For the text-containing cell, return its midpoint in [x, y] coordinate format. 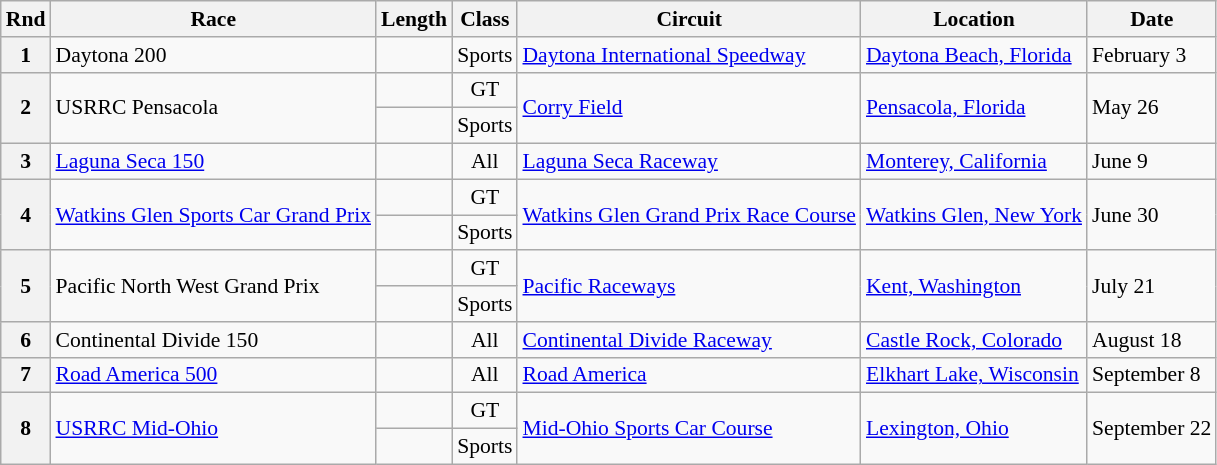
Corry Field [689, 108]
Daytona International Speedway [689, 55]
Pacific North West Grand Prix [213, 286]
1 [26, 55]
August 18 [1152, 340]
Road America 500 [213, 375]
USRRC Pensacola [213, 108]
4 [26, 214]
Class [484, 19]
Circuit [689, 19]
USRRC Mid-Ohio [213, 428]
Castle Rock, Colorado [974, 340]
February 3 [1152, 55]
Continental Divide Raceway [689, 340]
7 [26, 375]
Date [1152, 19]
Kent, Washington [974, 286]
Daytona 200 [213, 55]
July 21 [1152, 286]
8 [26, 428]
September 22 [1152, 428]
Elkhart Lake, Wisconsin [974, 375]
Rnd [26, 19]
Mid-Ohio Sports Car Course [689, 428]
Laguna Seca 150 [213, 162]
3 [26, 162]
Pacific Raceways [689, 286]
Road America [689, 375]
May 26 [1152, 108]
Daytona Beach, Florida [974, 55]
Watkins Glen Sports Car Grand Prix [213, 214]
June 30 [1152, 214]
6 [26, 340]
Watkins Glen Grand Prix Race Course [689, 214]
Race [213, 19]
Laguna Seca Raceway [689, 162]
2 [26, 108]
Watkins Glen, New York [974, 214]
Continental Divide 150 [213, 340]
Lexington, Ohio [974, 428]
June 9 [1152, 162]
Length [414, 19]
Location [974, 19]
Pensacola, Florida [974, 108]
September 8 [1152, 375]
Monterey, California [974, 162]
5 [26, 286]
